Output the [X, Y] coordinate of the center of the cell containing the given text.  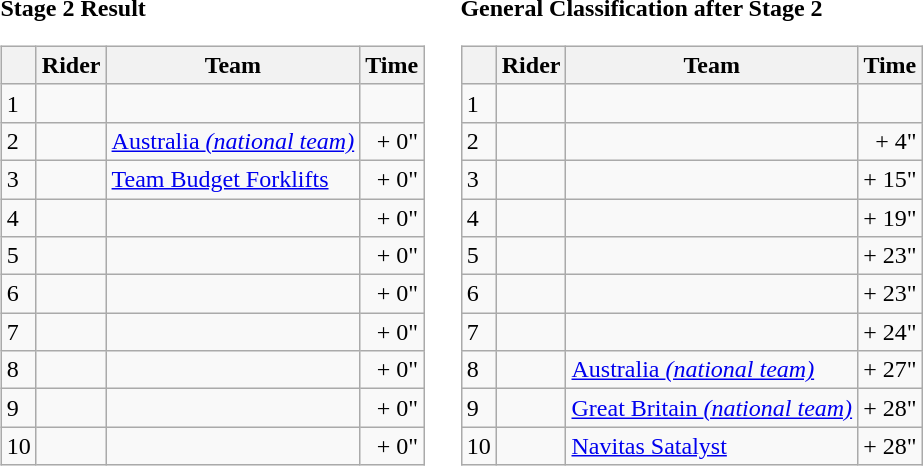
Great Britain (national team) [712, 408]
+ 24" [890, 332]
+ 15" [890, 179]
+ 19" [890, 217]
Navitas Satalyst [712, 446]
+ 4" [890, 141]
+ 27" [890, 370]
Team Budget Forklifts [233, 179]
